Return the [X, Y] coordinate for the center point of the cell that contains the specified text.  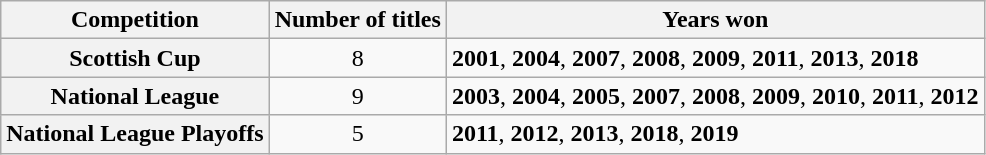
Scottish Cup [135, 58]
5 [358, 134]
National League Playoffs [135, 134]
2003, 2004, 2005, 2007, 2008, 2009, 2010, 2011, 2012 [715, 96]
Number of titles [358, 20]
2011, 2012, 2013, 2018, 2019 [715, 134]
Competition [135, 20]
9 [358, 96]
Years won [715, 20]
8 [358, 58]
National League [135, 96]
2001, 2004, 2007, 2008, 2009, 2011, 2013, 2018 [715, 58]
